For the text-containing cell, return its midpoint in (x, y) coordinate format. 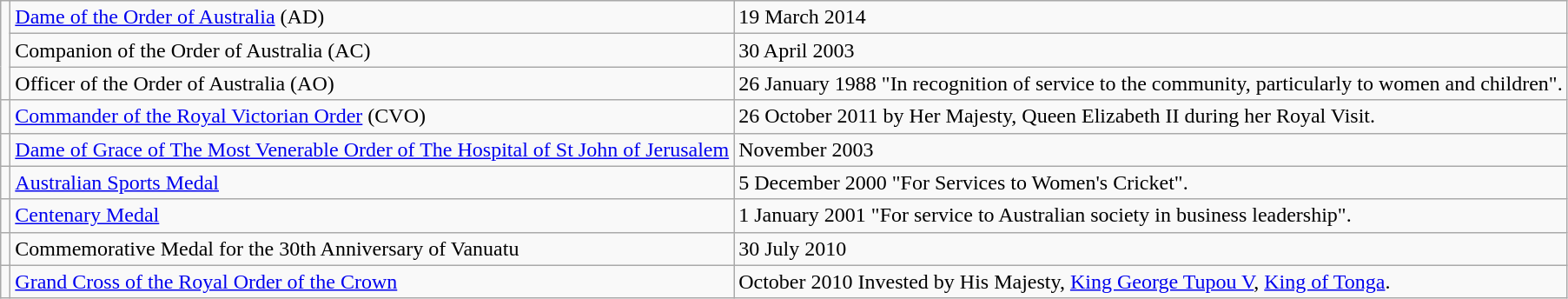
30 July 2010 (1151, 249)
Australian Sports Medal (372, 183)
Commander of the Royal Victorian Order (CVO) (372, 116)
26 January 1988 "In recognition of service to the community, particularly to women and children". (1151, 83)
October 2010 Invested by His Majesty, King George Tupou V, King of Tonga. (1151, 282)
Centenary Medal (372, 216)
Officer of the Order of Australia (AO) (372, 83)
5 December 2000 "For Services to Women's Cricket". (1151, 183)
1 January 2001 "For service to Australian society in business leadership". (1151, 216)
Dame of Grace of The Most Venerable Order of The Hospital of St John of Jerusalem (372, 149)
19 March 2014 (1151, 17)
30 April 2003 (1151, 50)
26 October 2011 by Her Majesty, Queen Elizabeth II during her Royal Visit. (1151, 116)
Grand Cross of the Royal Order of the Crown (372, 282)
Dame of the Order of Australia (AD) (372, 17)
November 2003 (1151, 149)
Companion of the Order of Australia (AC) (372, 50)
Commemorative Medal for the 30th Anniversary of Vanuatu (372, 249)
